Return the (x, y) coordinate for the center point of the cell that contains the specified text.  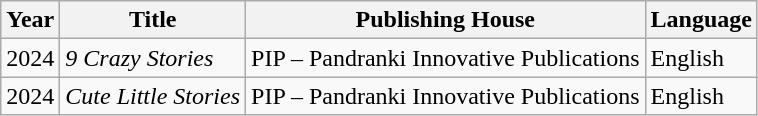
Cute Little Stories (153, 96)
Language (701, 20)
Year (30, 20)
9 Crazy Stories (153, 58)
Title (153, 20)
Publishing House (446, 20)
